For the text-containing cell, return its midpoint in [X, Y] coordinate format. 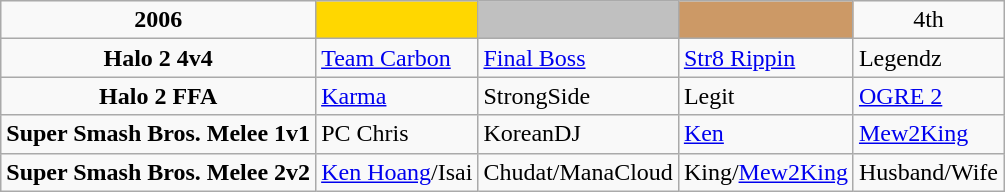
Super Smash Bros. Melee 1v1 [158, 134]
Halo 2 4v4 [158, 58]
Legendz [928, 58]
Super Smash Bros. Melee 2v2 [158, 172]
Mew2King [928, 134]
StrongSide [578, 96]
Team Carbon [397, 58]
Str8 Rippin [766, 58]
Halo 2 FFA [158, 96]
King/Mew2King [766, 172]
Ken Hoang/Isai [397, 172]
KoreanDJ [578, 134]
2006 [158, 20]
Chudat/ManaCloud [578, 172]
Karma [397, 96]
Final Boss [578, 58]
OGRE 2 [928, 96]
Legit [766, 96]
Ken [766, 134]
PC Chris [397, 134]
Husband/Wife [928, 172]
4th [928, 20]
